Find where the given text appears and provide that cell's center as [X, Y] coordinate. 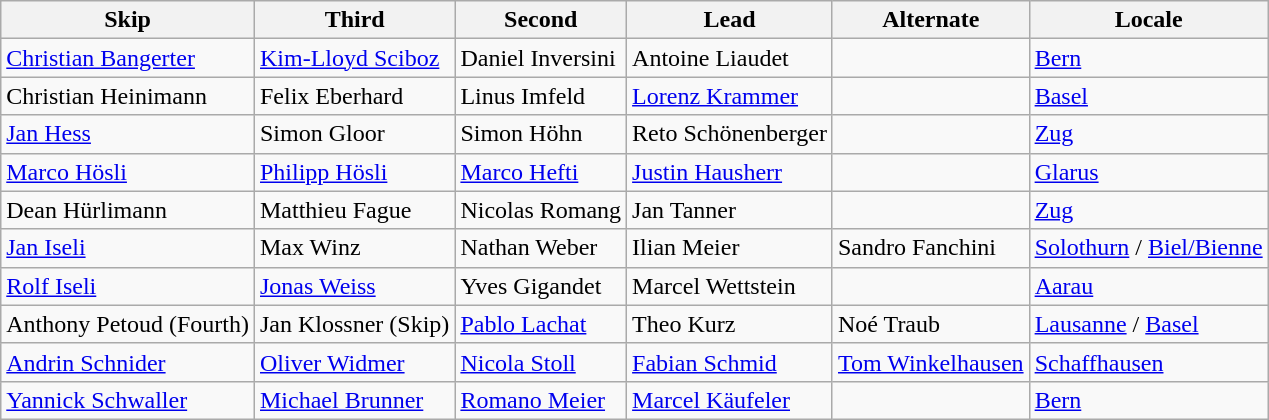
Daniel Inversini [541, 58]
Lorenz Krammer [730, 96]
Felix Eberhard [354, 96]
Solothurn / Biel/Bienne [1148, 248]
Jan Iseli [128, 248]
Nicolas Romang [541, 210]
Sandro Fanchini [930, 248]
Alternate [930, 20]
Christian Heinimann [128, 96]
Max Winz [354, 248]
Jan Tanner [730, 210]
Lausanne / Basel [1148, 324]
Kim-Lloyd Sciboz [354, 58]
Jonas Weiss [354, 286]
Yves Gigandet [541, 286]
Dean Hürlimann [128, 210]
Ilian Meier [730, 248]
Michael Brunner [354, 400]
Fabian Schmid [730, 362]
Simon Höhn [541, 134]
Andrin Schnider [128, 362]
Simon Gloor [354, 134]
Justin Hausherr [730, 172]
Lead [730, 20]
Pablo Lachat [541, 324]
Anthony Petoud (Fourth) [128, 324]
Jan Klossner (Skip) [354, 324]
Marco Hefti [541, 172]
Matthieu Fague [354, 210]
Marcel Käufeler [730, 400]
Second [541, 20]
Philipp Hösli [354, 172]
Linus Imfeld [541, 96]
Noé Traub [930, 324]
Antoine Liaudet [730, 58]
Marco Hösli [128, 172]
Third [354, 20]
Yannick Schwaller [128, 400]
Theo Kurz [730, 324]
Nathan Weber [541, 248]
Schaffhausen [1148, 362]
Aarau [1148, 286]
Reto Schönenberger [730, 134]
Basel [1148, 96]
Tom Winkelhausen [930, 362]
Romano Meier [541, 400]
Christian Bangerter [128, 58]
Locale [1148, 20]
Glarus [1148, 172]
Oliver Widmer [354, 362]
Nicola Stoll [541, 362]
Marcel Wettstein [730, 286]
Rolf Iseli [128, 286]
Jan Hess [128, 134]
Skip [128, 20]
